Search for the cell housing the specified text and yield its (x, y) center coordinate. 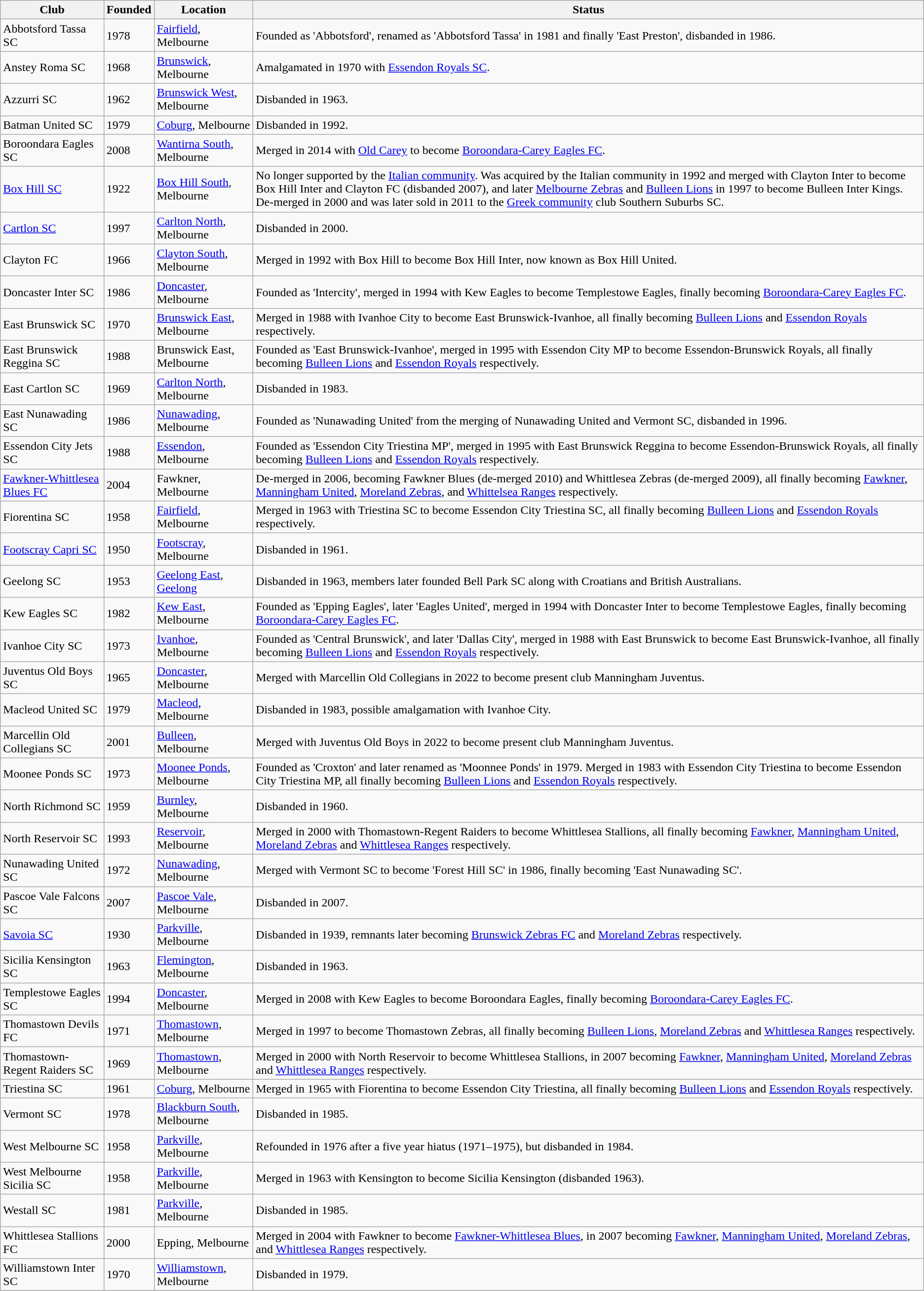
1930 (129, 935)
Status (588, 10)
1950 (129, 549)
West Melbourne SC (52, 1146)
Brunswick, Melbourne (203, 67)
Macleod United SC (52, 710)
1982 (129, 613)
1972 (129, 870)
1962 (129, 100)
Essendon City Jets SC (52, 453)
Geelong SC (52, 582)
Box Hill South, Melbourne (203, 189)
1993 (129, 838)
Juventus Old Boys SC (52, 677)
East Brunswick SC (52, 324)
Founded (129, 10)
2001 (129, 742)
Macleod, Melbourne (203, 710)
Wantirna South, Melbourne (203, 150)
Club (52, 10)
1971 (129, 1031)
Cartlon SC (52, 228)
Sicilia Kensington SC (52, 967)
Merged with Marcellin Old Collegians in 2022 to become present club Manningham Juventus. (588, 677)
Savoia SC (52, 935)
Boroondara Eagles SC (52, 150)
Epping, Melbourne (203, 1242)
Founded as 'Abbotsford', renamed as 'Abbotsford Tassa' in 1981 and finally 'East Preston', disbanded in 1986. (588, 36)
Footscray, Melbourne (203, 549)
East Brunswick Reggina SC (52, 356)
1994 (129, 999)
1997 (129, 228)
Location (203, 10)
Batman United SC (52, 125)
Merged in 1965 with Fiorentina to become Essendon City Triestina, all finally becoming Bulleen Lions and Essendon Royals respectively. (588, 1089)
Flemington, Melbourne (203, 967)
Anstey Roma SC (52, 67)
2004 (129, 485)
Williamstown, Melbourne (203, 1275)
1961 (129, 1089)
Westall SC (52, 1211)
East Cartlon SC (52, 388)
Burnley, Melbourne (203, 806)
Marcellin Old Collegians SC (52, 742)
Nunawading United SC (52, 870)
1981 (129, 1211)
Disbanded in 2007. (588, 902)
Pascoe Vale Falcons SC (52, 902)
Fiorentina SC (52, 517)
Doncaster Inter SC (52, 292)
Kew Eagles SC (52, 613)
Thomastown-Regent Raiders SC (52, 1063)
Merged in 1997 to become Thomastown Zebras, all finally becoming Bulleen Lions, Moreland Zebras and Whittlesea Ranges respectively. (588, 1031)
Thomastown Devils FC (52, 1031)
Merged in 1992 with Box Hill to become Box Hill Inter, now known as Box Hill United. (588, 260)
Disbanded in 1939, remnants later becoming Brunswick Zebras FC and Moreland Zebras respectively. (588, 935)
Moonee Ponds SC (52, 774)
Whittlesea Stallions FC (52, 1242)
East Nunawading SC (52, 421)
Brunswick West, Melbourne (203, 100)
1959 (129, 806)
Blackburn South, Melbourne (203, 1114)
1968 (129, 67)
Disbanded in 1979. (588, 1275)
Merged with Vermont SC to become 'Forest Hill SC' in 1986, finally becoming 'East Nunawading SC'. (588, 870)
West Melbourne Sicilia SC (52, 1178)
1965 (129, 677)
Disbanded in 1992. (588, 125)
Azzurri SC (52, 100)
Box Hill SC (52, 189)
Disbanded in 1963, members later founded Bell Park SC along with Croatians and British Australians. (588, 582)
Templestowe Eagles SC (52, 999)
Pascoe Vale, Melbourne (203, 902)
Reservoir, Melbourne (203, 838)
Footscray Capri SC (52, 549)
Triestina SC (52, 1089)
Clayton South, Melbourne (203, 260)
Geelong East, Geelong (203, 582)
Disbanded in 1983, possible amalgamation with Ivanhoe City. (588, 710)
Kew East, Melbourne (203, 613)
1966 (129, 260)
Merged in 1988 with Ivanhoe City to become East Brunswick-Ivanhoe, all finally becoming Bulleen Lions and Essendon Royals respectively. (588, 324)
Disbanded in 1960. (588, 806)
Disbanded in 1983. (588, 388)
Essendon, Melbourne (203, 453)
Merged with Juventus Old Boys in 2022 to become present club Manningham Juventus. (588, 742)
Founded as 'Intercity', merged in 1994 with Kew Eagles to become Templestowe Eagles, finally becoming Boroondara-Carey Eagles FC. (588, 292)
Disbanded in 1961. (588, 549)
Merged in 1963 with Triestina SC to become Essendon City Triestina SC, all finally becoming Bulleen Lions and Essendon Royals respectively. (588, 517)
Amalgamated in 1970 with Essendon Royals SC. (588, 67)
Ivanhoe, Melbourne (203, 646)
Clayton FC (52, 260)
Williamstown Inter SC (52, 1275)
Disbanded in 2000. (588, 228)
1922 (129, 189)
Merged in 1963 with Kensington to become Sicilia Kensington (disbanded 1963). (588, 1178)
Founded as 'Nunawading United' from the merging of Nunawading United and Vermont SC, disbanded in 1996. (588, 421)
2000 (129, 1242)
Refounded in 1976 after a five year hiatus (1971–1975), but disbanded in 1984. (588, 1146)
Bulleen, Melbourne (203, 742)
1963 (129, 967)
North Richmond SC (52, 806)
North Reservoir SC (52, 838)
Vermont SC (52, 1114)
1953 (129, 582)
2008 (129, 150)
Abbotsford Tassa SC (52, 36)
Ivanhoe City SC (52, 646)
2007 (129, 902)
Fawkner-Whittlesea Blues FC (52, 485)
Moonee Ponds, Melbourne (203, 774)
Merged in 2008 with Kew Eagles to become Boroondara Eagles, finally becoming Boroondara-Carey Eagles FC. (588, 999)
Fawkner, Melbourne (203, 485)
Merged in 2014 with Old Carey to become Boroondara-Carey Eagles FC. (588, 150)
